Detect which cell encompasses the target text, then output its (X, Y) center coordinate. 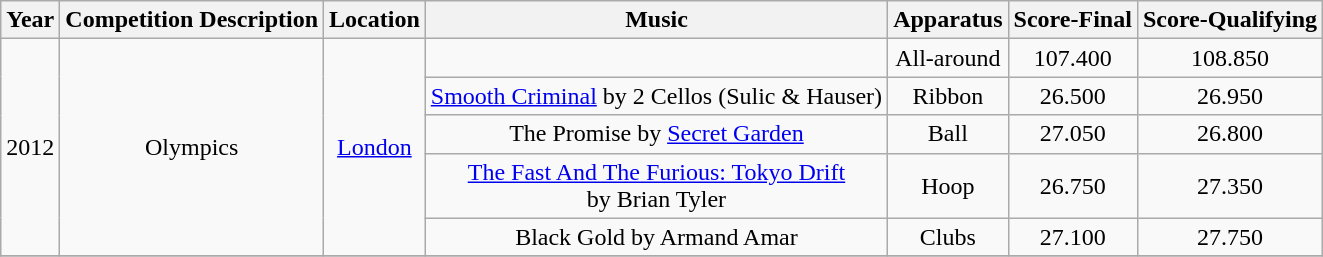
All-around (948, 58)
Location (375, 20)
Smooth Criminal by 2 Cellos (Sulic & Hauser) (656, 96)
Music (656, 20)
Ball (948, 134)
Year (30, 20)
27.100 (1072, 237)
Ribbon (948, 96)
The Promise by Secret Garden (656, 134)
The Fast And The Furious: Tokyo Drift by Brian Tyler (656, 186)
108.850 (1230, 58)
Competition Description (192, 20)
Hoop (948, 186)
26.750 (1072, 186)
Black Gold by Armand Amar (656, 237)
27.750 (1230, 237)
26.950 (1230, 96)
26.800 (1230, 134)
26.500 (1072, 96)
Score-Final (1072, 20)
Apparatus (948, 20)
Olympics (192, 148)
Score-Qualifying (1230, 20)
27.050 (1072, 134)
107.400 (1072, 58)
London (375, 148)
27.350 (1230, 186)
2012 (30, 148)
Clubs (948, 237)
